Detect which cell encompasses the target text, then output its [x, y] center coordinate. 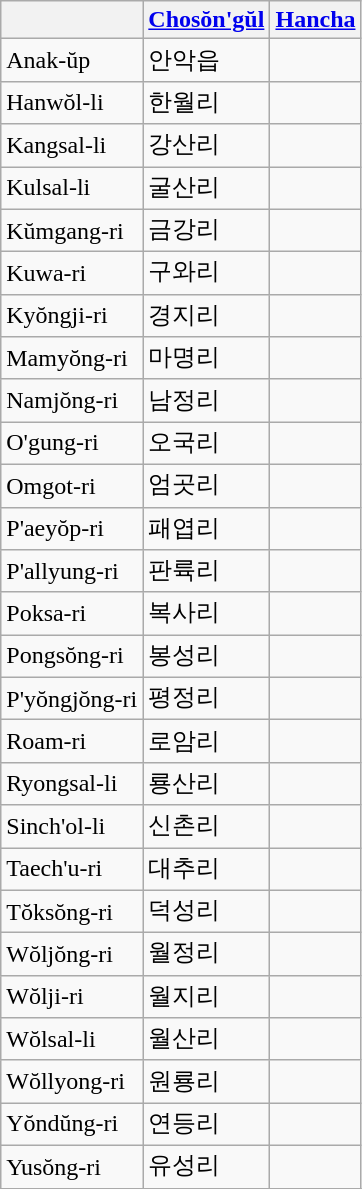
Chosŏn'gŭl [206, 20]
엄곳리 [206, 486]
안악읍 [206, 60]
Hanwŏl-li [72, 102]
Roam-ri [72, 742]
Kyŏngji-ri [72, 316]
룡산리 [206, 784]
O'gung-ri [72, 444]
유성리 [206, 1166]
판륙리 [206, 572]
한월리 [206, 102]
평정리 [206, 698]
Kuwa-ri [72, 274]
연등리 [206, 1124]
Hancha [316, 20]
경지리 [206, 316]
Poksa-ri [72, 614]
마명리 [206, 358]
P'allyung-ri [72, 572]
굴산리 [206, 188]
패엽리 [206, 528]
원룡리 [206, 1082]
대추리 [206, 870]
월지리 [206, 996]
Tŏksŏng-ri [72, 912]
Sinch'ol-li [72, 826]
구와리 [206, 274]
P'yŏngjŏng-ri [72, 698]
덕성리 [206, 912]
로암리 [206, 742]
Omgot-ri [72, 486]
Pongsŏng-ri [72, 656]
Wŏljŏng-ri [72, 954]
강산리 [206, 146]
복사리 [206, 614]
Yusŏng-ri [72, 1166]
오국리 [206, 444]
Ryongsal-li [72, 784]
Namjŏng-ri [72, 400]
Wŏlsal-li [72, 1040]
Wŏllyong-ri [72, 1082]
금강리 [206, 230]
봉성리 [206, 656]
Wŏlji-ri [72, 996]
Kulsal-li [72, 188]
월정리 [206, 954]
Yŏndŭng-ri [72, 1124]
Kangsal-li [72, 146]
월산리 [206, 1040]
Kŭmgang-ri [72, 230]
Mamyŏng-ri [72, 358]
남정리 [206, 400]
Taech'u-ri [72, 870]
신촌리 [206, 826]
Anak-ŭp [72, 60]
P'aeyŏp-ri [72, 528]
